Extract the [x, y] coordinate from the center of the cell holding the provided text.  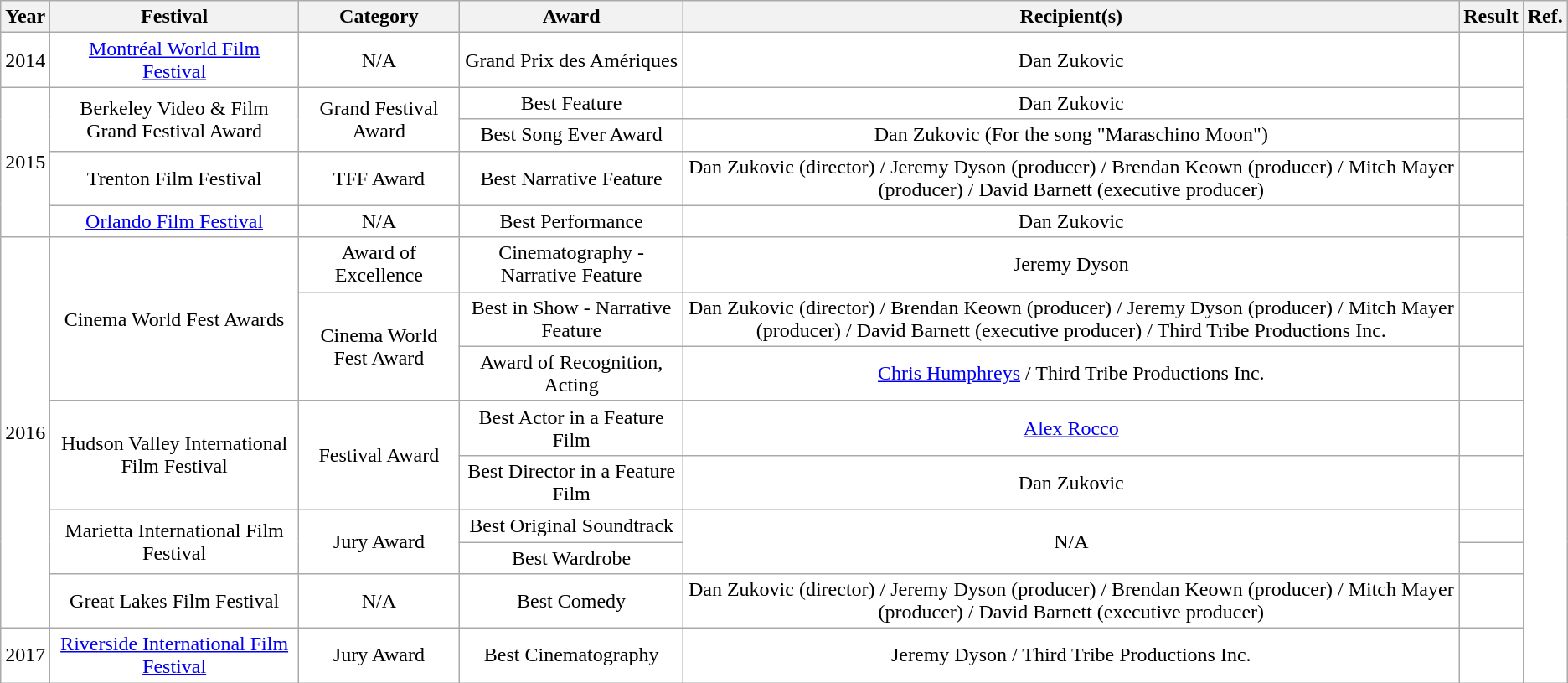
Best Director in a Feature Film [571, 483]
Trenton Film Festival [174, 178]
Best Narrative Feature [571, 178]
Festival [174, 17]
Best Original Soundtrack [571, 525]
Award of Recognition, Acting [571, 374]
Best Comedy [571, 602]
Chris Humphreys / Third Tribe Productions Inc. [1071, 374]
Grand Prix des Amériques [571, 60]
Montréal World Film Festival [174, 60]
Result [1491, 17]
Jeremy Dyson / Third Tribe Productions Inc. [1071, 655]
Best Feature [571, 103]
TFF Award [379, 178]
Alex Rocco [1071, 427]
Best Performance [571, 221]
Great Lakes Film Festival [174, 602]
2016 [25, 432]
Marietta International Film Festival [174, 541]
Cinematography - Narrative Feature [571, 265]
Orlando Film Festival [174, 221]
Award [571, 17]
Dan Zukovic (For the song "Maraschino Moon") [1071, 135]
2017 [25, 655]
2015 [25, 163]
Cinema World Fest Award [379, 346]
Best in Show - Narrative Feature [571, 318]
Cinema World Fest Awards [174, 318]
Best Song Ever Award [571, 135]
Best Actor in a Feature Film [571, 427]
Best Cinematography [571, 655]
Recipient(s) [1071, 17]
Category [379, 17]
Berkeley Video & Film Grand Festival Award [174, 119]
Hudson Valley International Film Festival [174, 455]
2014 [25, 60]
Ref. [1545, 17]
Best Wardrobe [571, 557]
Jeremy Dyson [1071, 265]
Festival Award [379, 455]
Year [25, 17]
Riverside International Film Festival [174, 655]
Grand Festival Award [379, 119]
Award of Excellence [379, 265]
